Identify which cell holds the provided text, then report its (X, Y) central coordinate. 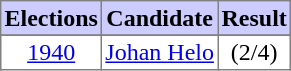
Johan Helo (160, 52)
1940 (52, 52)
Candidate (160, 18)
Result (254, 18)
Elections (52, 18)
(2/4) (254, 52)
